Return the [X, Y] coordinate for the center point of the cell that contains the specified text.  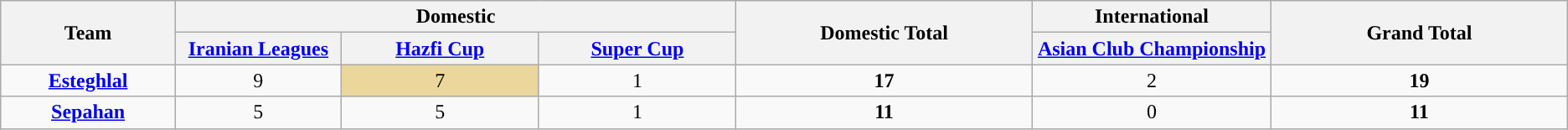
Hazfi Cup [440, 49]
17 [885, 81]
9 [258, 81]
19 [1420, 81]
Iranian Leagues [258, 49]
Esteghlal [89, 81]
0 [1151, 112]
International [1151, 17]
Domestic Total [885, 33]
Super Cup [637, 49]
2 [1151, 81]
Sepahan [89, 112]
Asian Club Championship [1151, 49]
Grand Total [1420, 33]
7 [440, 81]
Domestic [456, 17]
Team [89, 33]
